Detect which cell encompasses the target text, then output its [x, y] center coordinate. 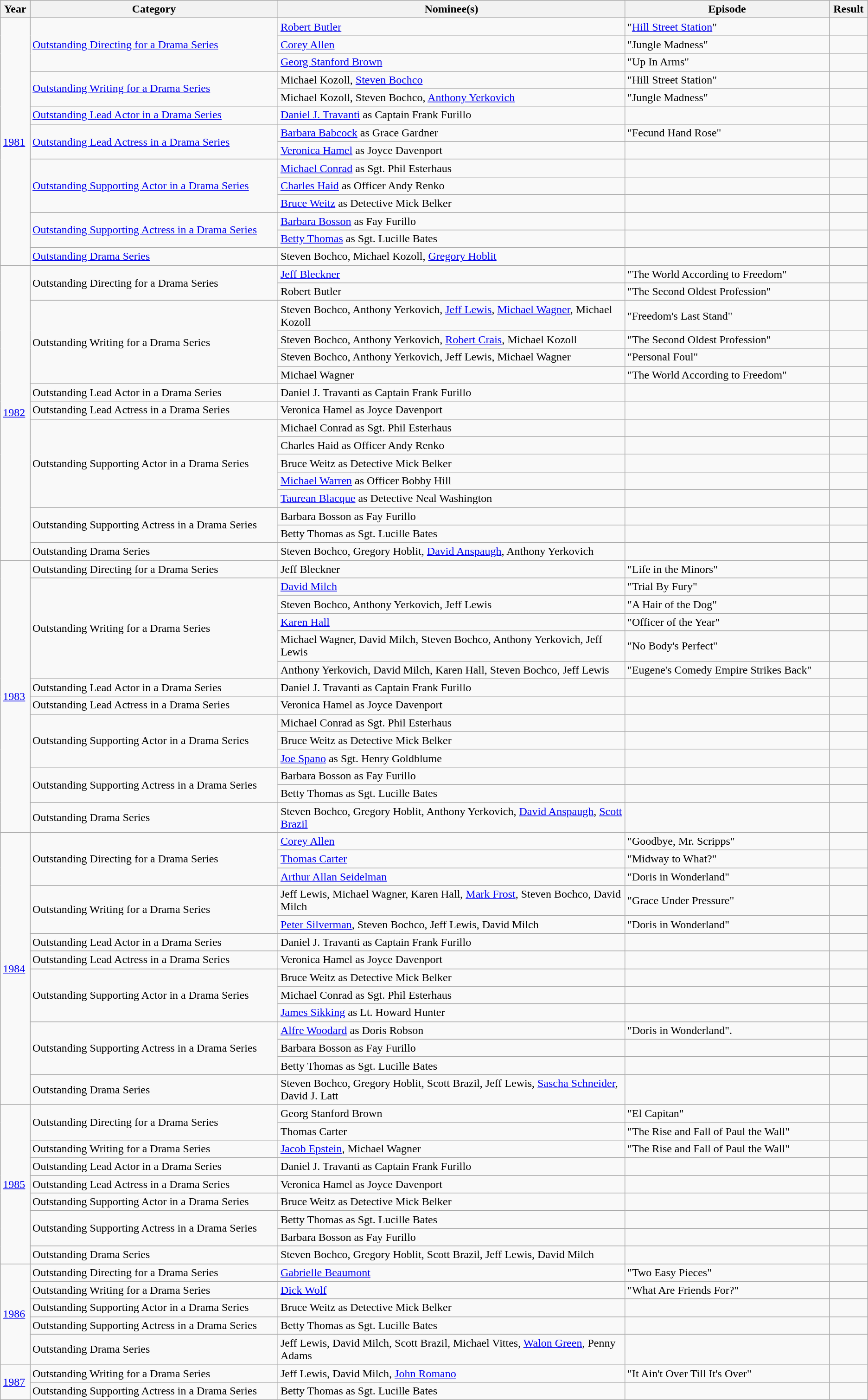
"Trial By Fury" [727, 587]
Result [849, 9]
Jeff Lewis, David Milch, Scott Brazil, Michael Vittes, Walon Green, Penny Adams [451, 1349]
"Grace Under Pressure" [727, 901]
Steven Bochco, Anthony Yerkovich, Robert Crais, Michael Kozoll [451, 340]
Jacob Epstein, Michael Wagner [451, 1149]
Dick Wolf [451, 1290]
Michael Wagner [451, 375]
Taurean Blacque as Detective Neal Washington [451, 498]
"No Body's Perfect" [727, 646]
1983 [15, 697]
"Midway to What?" [727, 859]
"What Are Friends For?" [727, 1290]
Gabrielle Beaumont [451, 1272]
Arthur Allan Seidelman [451, 877]
Steven Bochco, Anthony Yerkovich, Jeff Lewis [451, 604]
Steven Bochco, Gregory Hoblit, Scott Brazil, Jeff Lewis, Sascha Schneider, David J. Latt [451, 1089]
"Freedom's Last Stand" [727, 315]
Year [15, 9]
1981 [15, 142]
1982 [15, 413]
"Officer of the Year" [727, 622]
Alfre Woodard as Doris Robson [451, 1030]
Category [154, 9]
Steven Bochco, Gregory Hoblit, Anthony Yerkovich, David Anspaugh, Scott Brazil [451, 817]
Steven Bochco, Gregory Hoblit, Scott Brazil, Jeff Lewis, David Milch [451, 1255]
"Goodbye, Mr. Scripps" [727, 841]
Episode [727, 9]
Joe Spano as Sgt. Henry Goldblume [451, 758]
1984 [15, 969]
Steven Bochco, Anthony Yerkovich, Jeff Lewis, Michael Wagner [451, 357]
"Life in the Minors" [727, 569]
"Personal Foul" [727, 357]
"Fecund Hand Rose" [727, 133]
Steven Bochco, Anthony Yerkovich, Jeff Lewis, Michael Wagner, Michael Kozoll [451, 315]
1987 [15, 1382]
1986 [15, 1314]
"Two Easy Pieces" [727, 1272]
"El Capitan" [727, 1113]
Jeff Lewis, David Milch, John Romano [451, 1373]
"Doris in Wonderland". [727, 1030]
Steven Bochco, Gregory Hoblit, David Anspaugh, Anthony Yerkovich [451, 552]
Barbara Babcock as Grace Gardner [451, 133]
Michael Wagner, David Milch, Steven Bochco, Anthony Yerkovich, Jeff Lewis [451, 646]
"It Ain't Over Till It's Over" [727, 1373]
Peter Silverman, Steven Bochco, Jeff Lewis, David Milch [451, 925]
Michael Kozoll, Steven Bochco [451, 80]
Michael Warren as Officer Bobby Hill [451, 481]
"A Hair of the Dog" [727, 604]
"Eugene's Comedy Empire Strikes Back" [727, 670]
1985 [15, 1184]
Steven Bochco, Michael Kozoll, Gregory Hoblit [451, 257]
Nominee(s) [451, 9]
James Sikking as Lt. Howard Hunter [451, 1013]
Karen Hall [451, 622]
Jeff Lewis, Michael Wagner, Karen Hall, Mark Frost, Steven Bochco, David Milch [451, 901]
Anthony Yerkovich, David Milch, Karen Hall, Steven Bochco, Jeff Lewis [451, 670]
David Milch [451, 587]
Michael Kozoll, Steven Bochco, Anthony Yerkovich [451, 97]
"Up In Arms" [727, 62]
